Identify which cell holds the provided text, then report its [X, Y] central coordinate. 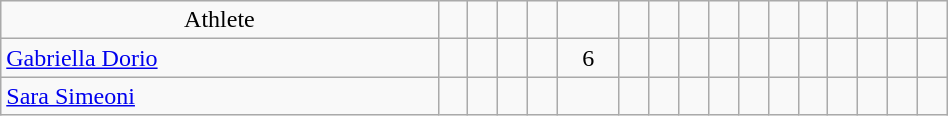
Athlete [220, 20]
Sara Simeoni [220, 96]
6 [588, 58]
Gabriella Dorio [220, 58]
